Capture the cell that displays the provided text and extract its (x, y) central coordinate. 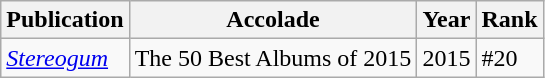
2015 (446, 58)
#20 (510, 58)
Publication (65, 20)
Rank (510, 20)
Year (446, 20)
The 50 Best Albums of 2015 (273, 58)
Stereogum (65, 58)
Accolade (273, 20)
